Provide the (X, Y) coordinate of the cell's center where the given text is located.  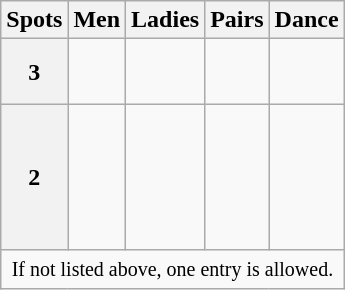
Spots (34, 20)
If not listed above, one entry is allowed. (172, 269)
2 (34, 177)
Dance (306, 20)
3 (34, 72)
Ladies (166, 20)
Men (97, 20)
Pairs (237, 20)
